Find where the given text appears and provide that cell's center as (x, y) coordinate. 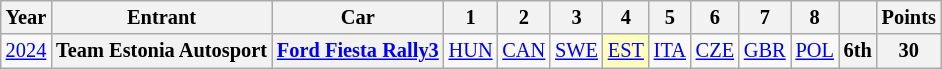
ITA (670, 51)
EST (626, 51)
CZE (715, 51)
2024 (26, 51)
5 (670, 17)
GBR (765, 51)
SWE (576, 51)
Ford Fiesta Rally3 (358, 51)
8 (815, 17)
6 (715, 17)
Entrant (162, 17)
2 (524, 17)
30 (909, 51)
POL (815, 51)
CAN (524, 51)
Team Estonia Autosport (162, 51)
3 (576, 17)
Year (26, 17)
7 (765, 17)
Points (909, 17)
Car (358, 17)
4 (626, 17)
6th (858, 51)
HUN (471, 51)
1 (471, 17)
